Extract the (x, y) coordinate from the center of the cell holding the provided text.  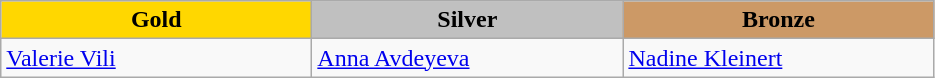
Gold (156, 20)
Anna Avdeyeva (468, 58)
Silver (468, 20)
Nadine Kleinert (778, 58)
Bronze (778, 20)
Valerie Vili (156, 58)
